Locate the cell with the specified text and output its (X, Y) center coordinate. 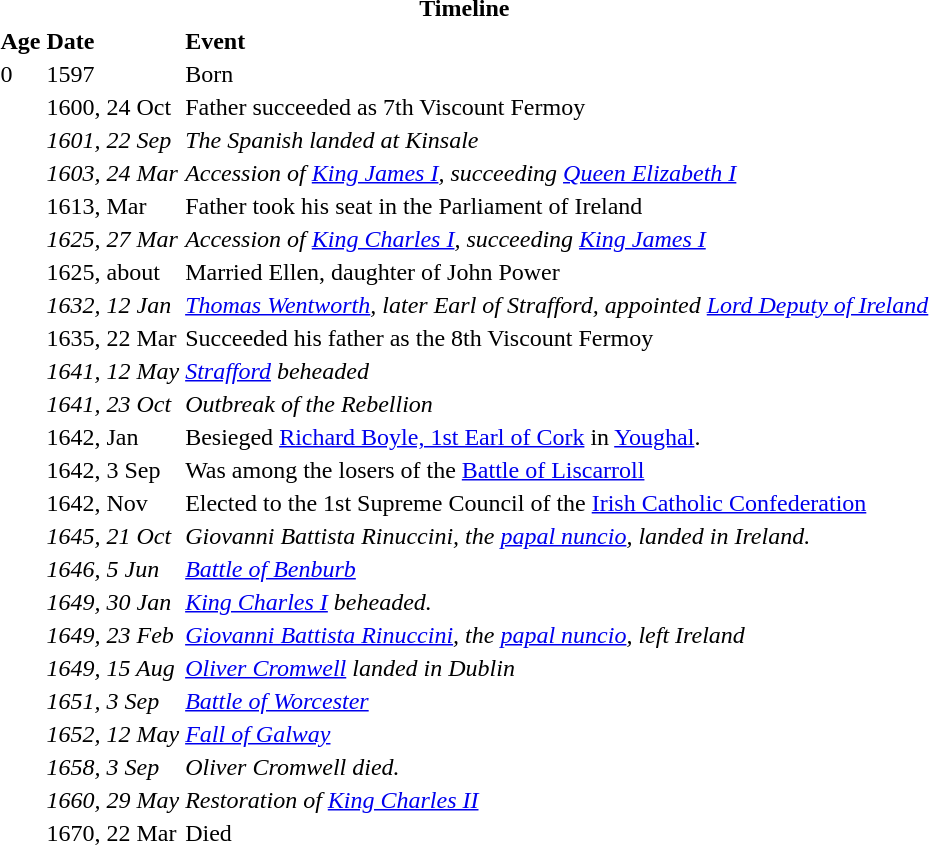
1652, 12 May (113, 734)
1645, 21 Oct (113, 536)
1603, 24 Mar (113, 173)
1651, 3 Sep (113, 701)
1649, 15 Aug (113, 668)
1641, 12 May (113, 371)
Date (113, 41)
1642, Nov (113, 503)
1642, 3 Sep (113, 470)
1632, 12 Jan (113, 305)
1635, 22 Mar (113, 338)
1658, 3 Sep (113, 767)
1601, 22 Sep (113, 140)
1597 (113, 74)
1649, 23 Feb (113, 635)
1646, 5 Jun (113, 569)
1625, 27 Mar (113, 239)
1641, 23 Oct (113, 404)
1649, 30 Jan (113, 602)
1613, Mar (113, 206)
1600, 24 Oct (113, 107)
1625, about (113, 272)
1660, 29 May (113, 800)
1642, Jan (113, 437)
